Detect which cell encompasses the target text, then output its [x, y] center coordinate. 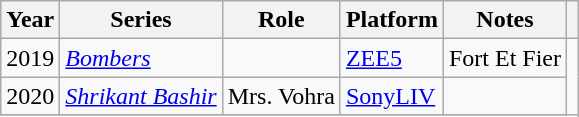
SonyLIV [392, 96]
Role [281, 20]
ZEE5 [392, 58]
Notes [504, 20]
2020 [30, 96]
Series [141, 20]
Fort Et Fier [504, 58]
Year [30, 20]
Mrs. Vohra [281, 96]
Platform [392, 20]
2019 [30, 58]
Bombers [141, 58]
Shrikant Bashir [141, 96]
